From the cell containing the given text, extract its center point as (X, Y) coordinate. 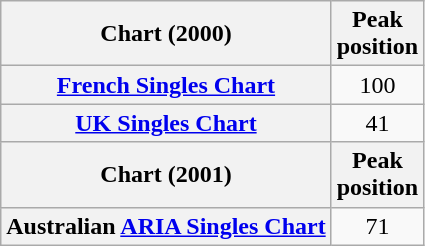
UK Singles Chart (166, 123)
Chart (2001) (166, 174)
41 (377, 123)
100 (377, 85)
Chart (2000) (166, 34)
French Singles Chart (166, 85)
Australian ARIA Singles Chart (166, 226)
71 (377, 226)
